Provide the (X, Y) coordinate of the cell's center where the given text is located.  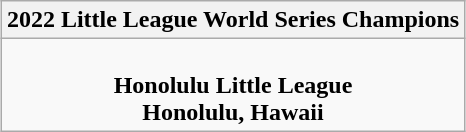
Honolulu Little League Honolulu, Hawaii (232, 85)
2022 Little League World Series Champions (232, 20)
